From the cell containing the given text, extract its center point as (X, Y) coordinate. 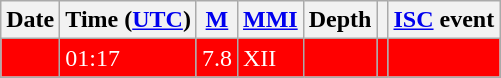
ISC event (444, 20)
7.8 (216, 58)
Date (30, 20)
XII (270, 58)
01:17 (128, 58)
MMI (270, 20)
Depth (340, 20)
M (216, 20)
Time (UTC) (128, 20)
